Locate the cell with the specified text and output its (x, y) center coordinate. 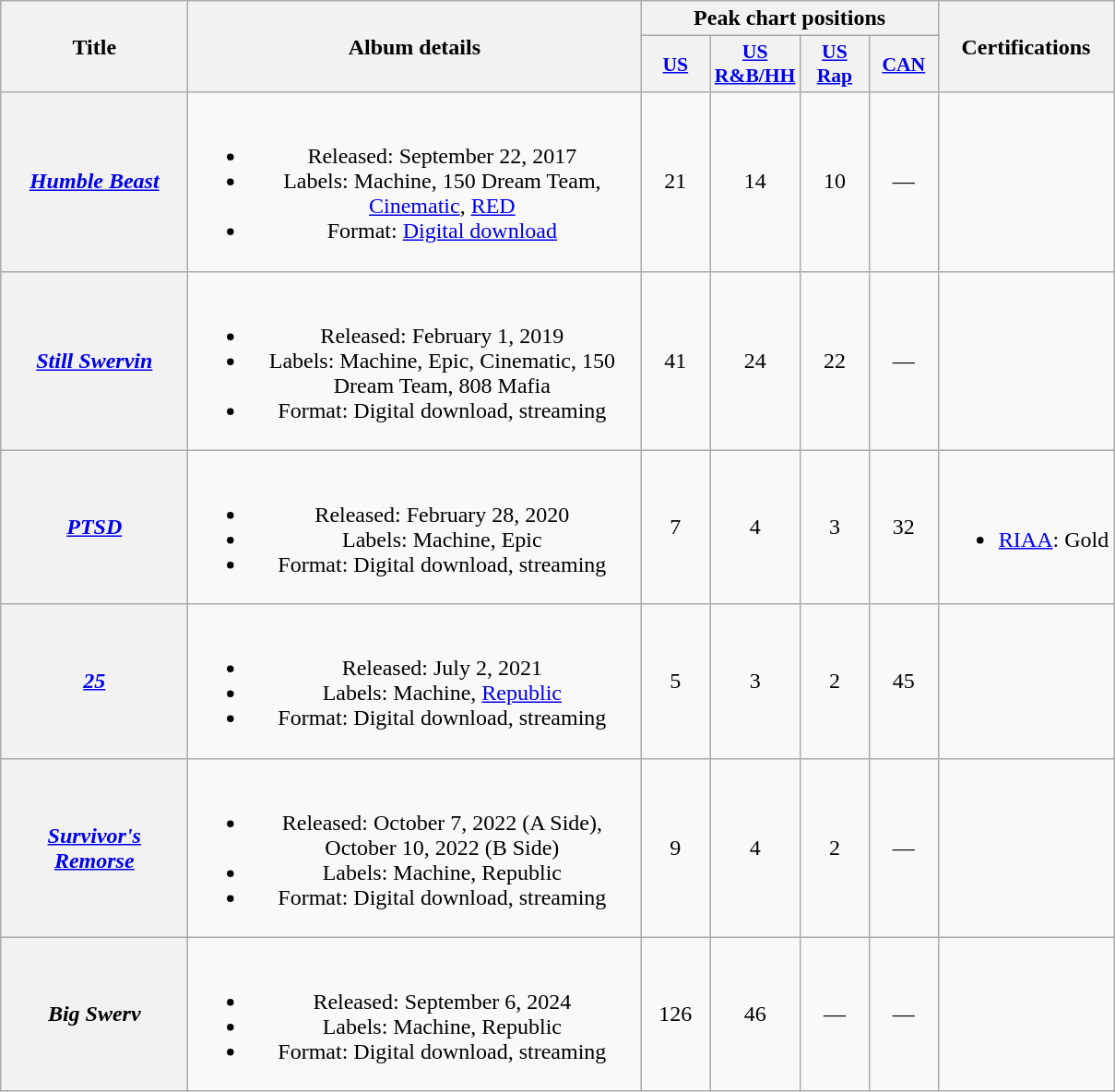
Released: September 22, 2017Labels: Machine, 150 Dream Team, Cinematic, REDFormat: Digital download (415, 182)
Certifications (1026, 46)
Released: September 6, 2024Labels: Machine, RepublicFormat: Digital download, streaming (415, 1015)
USRap (834, 65)
22 (834, 361)
45 (904, 681)
Released: February 1, 2019Labels: Machine, Epic, Cinematic, 150 Dream Team, 808 MafiaFormat: Digital download, streaming (415, 361)
46 (755, 1015)
41 (675, 361)
14 (755, 182)
10 (834, 182)
9 (675, 848)
Still Swervin (94, 361)
25 (94, 681)
PTSD (94, 528)
Survivor's Remorse (94, 848)
Title (94, 46)
Humble Beast (94, 182)
Big Swerv (94, 1015)
32 (904, 528)
USR&B/HH (755, 65)
CAN (904, 65)
US (675, 65)
126 (675, 1015)
5 (675, 681)
Released: February 28, 2020Labels: Machine, EpicFormat: Digital download, streaming (415, 528)
Album details (415, 46)
21 (675, 182)
7 (675, 528)
Peak chart positions (789, 18)
RIAA: Gold (1026, 528)
24 (755, 361)
Released: October 7, 2022 (A Side), October 10, 2022 (B Side)Labels: Machine, RepublicFormat: Digital download, streaming (415, 848)
Released: July 2, 2021Labels: Machine, RepublicFormat: Digital download, streaming (415, 681)
